Determine the [x, y] coordinate at the center of the cell enclosing the given text.  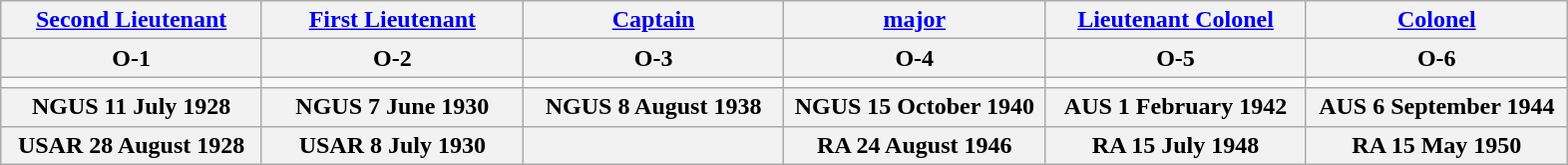
Second Lieutenant [132, 20]
RA 24 August 1946 [915, 145]
O-4 [915, 58]
First Lieutenant [392, 20]
USAR 8 July 1930 [392, 145]
NGUS 11 July 1928 [132, 107]
AUS 6 September 1944 [1436, 107]
RA 15 July 1948 [1176, 145]
USAR 28 August 1928 [132, 145]
Captain [653, 20]
RA 15 May 1950 [1436, 145]
O-1 [132, 58]
Colonel [1436, 20]
O-5 [1176, 58]
Lieutenant Colonel [1176, 20]
NGUS 8 August 1938 [653, 107]
NGUS 15 October 1940 [915, 107]
O-3 [653, 58]
NGUS 7 June 1930 [392, 107]
O-6 [1436, 58]
O-2 [392, 58]
AUS 1 February 1942 [1176, 107]
major [915, 20]
